Output the (x, y) coordinate of the center of the cell containing the given text.  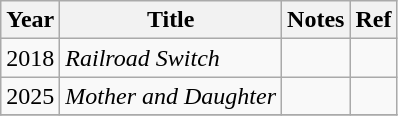
Title (171, 20)
Year (30, 20)
2025 (30, 96)
Mother and Daughter (171, 96)
Ref (374, 20)
Notes (316, 20)
Railroad Switch (171, 58)
2018 (30, 58)
